Determine the (x, y) coordinate at the center of the cell enclosing the given text.  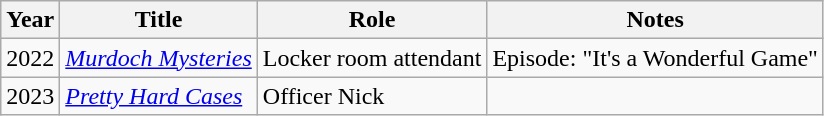
Notes (656, 20)
Locker room attendant (372, 58)
Episode: "It's a Wonderful Game" (656, 58)
Year (30, 20)
Officer Nick (372, 96)
Role (372, 20)
2023 (30, 96)
2022 (30, 58)
Title (158, 20)
Murdoch Mysteries (158, 58)
Pretty Hard Cases (158, 96)
